For the text-containing cell, return its midpoint in [x, y] coordinate format. 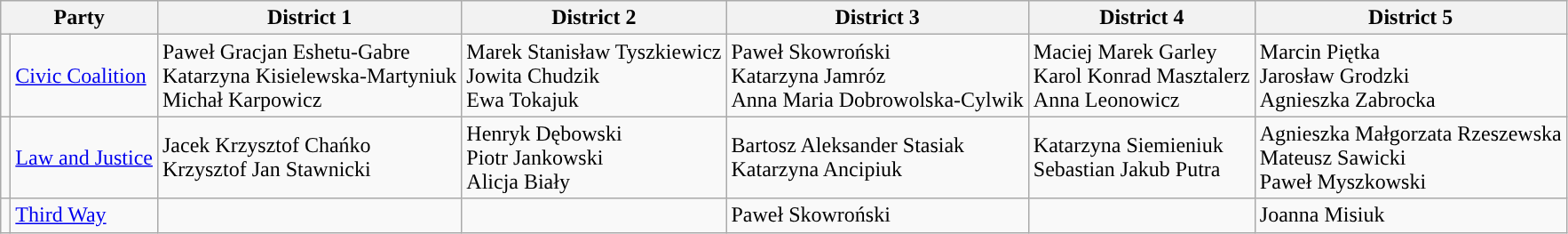
Third Way [84, 215]
Jacek Krzysztof Chańko Krzysztof Jan Stawnicki [309, 157]
Katarzyna Siemieniuk Sebastian Jakub Putra [1142, 157]
Law and Justice [84, 157]
Civic Coalition [84, 76]
Bartosz Aleksander Stasiak Katarzyna Ancipiuk [877, 157]
Paweł Skowroński [877, 215]
District 4 [1142, 18]
Marcin Piętka Jarosław Grodzki Agnieszka Zabrocka [1410, 76]
Agnieszka Małgorzata Rzeszewska Mateusz Sawicki Paweł Myszkowski [1410, 157]
District 3 [877, 18]
Joanna Misiuk [1410, 215]
Marek Stanisław Tyszkiewicz Jowita Chudzik Ewa Tokajuk [594, 76]
District 5 [1410, 18]
District 1 [309, 18]
Paweł Skowroński Katarzyna Jamróz Anna Maria Dobrowolska-Cylwik [877, 76]
District 2 [594, 18]
Henryk Dębowski Piotr Jankowski Alicja Biały [594, 157]
Maciej Marek Garley Karol Konrad Masztalerz Anna Leonowicz [1142, 76]
Paweł Gracjan Eshetu-Gabre Katarzyna Kisielewska-Martyniuk Michał Karpowicz [309, 76]
Party [80, 18]
